Locate the cell with the specified text and output its [X, Y] center coordinate. 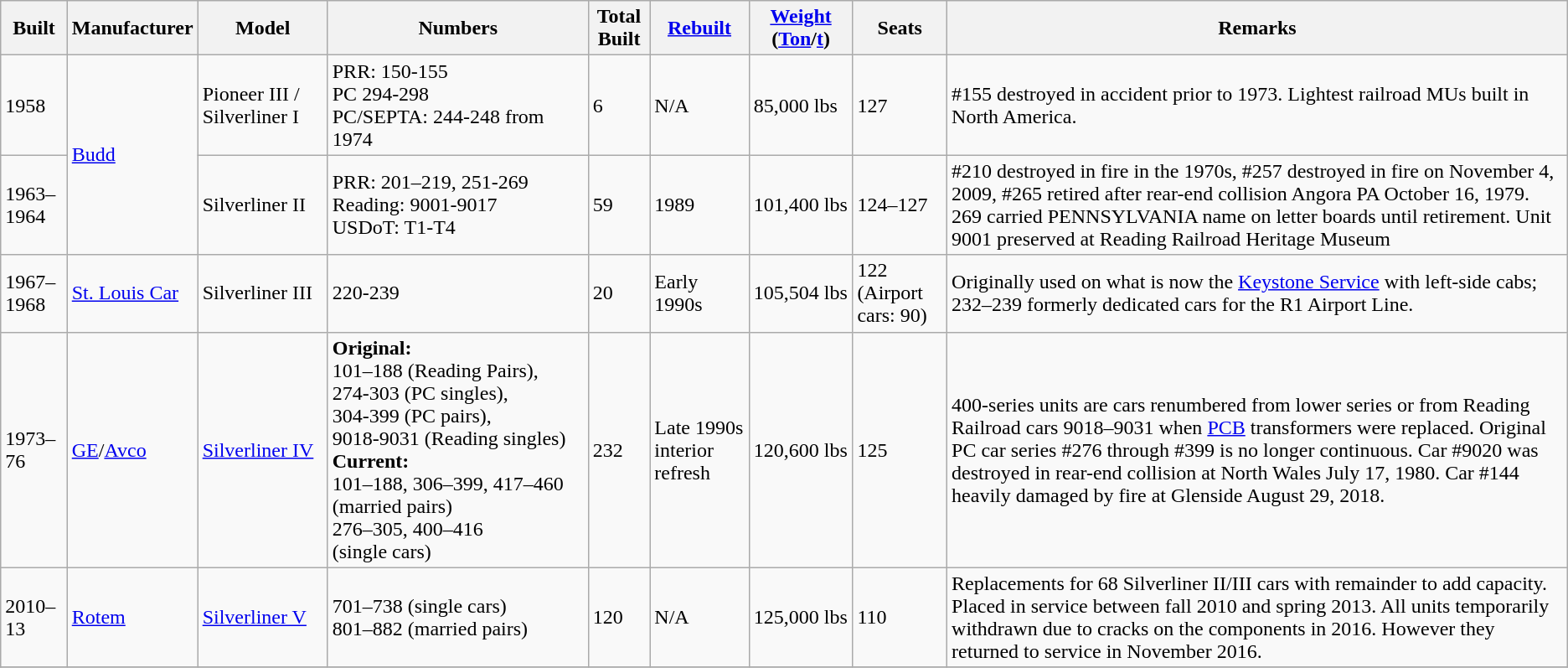
127 [900, 106]
701–738 (single cars)801–882 (married pairs) [457, 617]
#155 destroyed in accident prior to 1973. Lightest railroad MUs built in North America. [1258, 106]
1989 [699, 205]
Silverliner IV [263, 449]
232 [618, 449]
GE/Avco [132, 449]
1973–76 [34, 449]
Originally used on what is now the Keystone Service with left-side cabs; 232–239 formerly dedicated cars for the R1 Airport Line. [1258, 293]
PRR: 201–219, 251-269Reading: 9001-9017USDoT: T1-T4 [457, 205]
Silverliner V [263, 617]
Silverliner III [263, 293]
Pioneer III / Silverliner I [263, 106]
1958 [34, 106]
Numbers [457, 28]
2010–13 [34, 617]
Remarks [1258, 28]
St. Louis Car [132, 293]
Weight(Ton/t) [801, 28]
PRR: 150-155PC 294-298 PC/SEPTA: 244-248 from 1974 [457, 106]
Total Built [618, 28]
125 [900, 449]
124–127 [900, 205]
6 [618, 106]
Silverliner II [263, 205]
1967–1968 [34, 293]
Early 1990s [699, 293]
Manufacturer [132, 28]
125,000 lbs [801, 617]
20 [618, 293]
Budd [132, 155]
120,600 lbs [801, 449]
Late 1990s interior refresh [699, 449]
Seats [900, 28]
Model [263, 28]
Rotem [132, 617]
85,000 lbs [801, 106]
59 [618, 205]
Rebuilt [699, 28]
122 (Airport cars: 90) [900, 293]
105,504 lbs [801, 293]
220-239 [457, 293]
Built [34, 28]
1963–1964 [34, 205]
110 [900, 617]
101,400 lbs [801, 205]
120 [618, 617]
